Provide the (X, Y) coordinate of the cell's center where the given text is located.  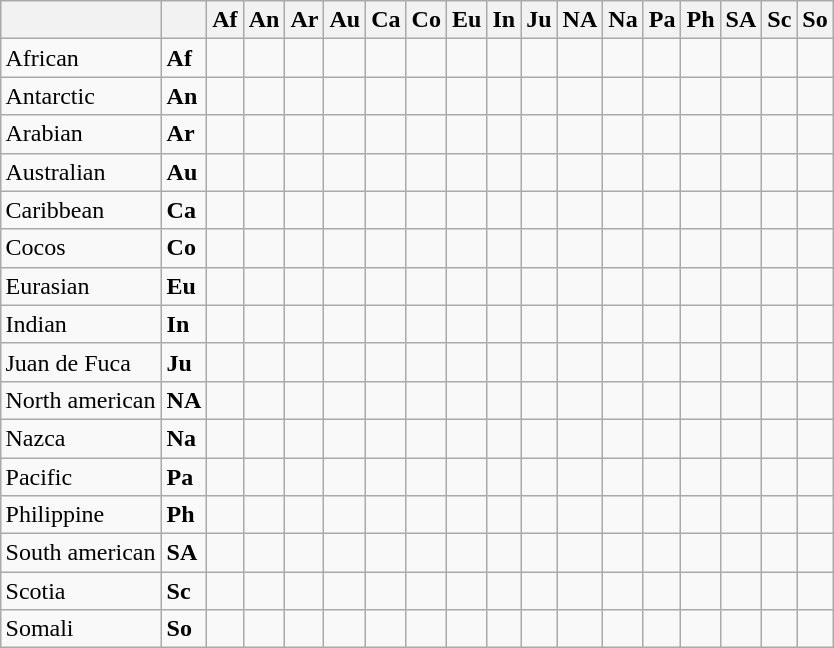
Juan de Fuca (80, 362)
Somali (80, 629)
Scotia (80, 591)
Nazca (80, 438)
Pacific (80, 477)
Australian (80, 172)
Arabian (80, 134)
Cocos (80, 248)
Antarctic (80, 96)
North american (80, 400)
Indian (80, 324)
Caribbean (80, 210)
South american (80, 553)
Eurasian (80, 286)
African (80, 58)
Philippine (80, 515)
